Pinpoint the cell where the given text exists, returning its (x, y) midpoint coordinate. 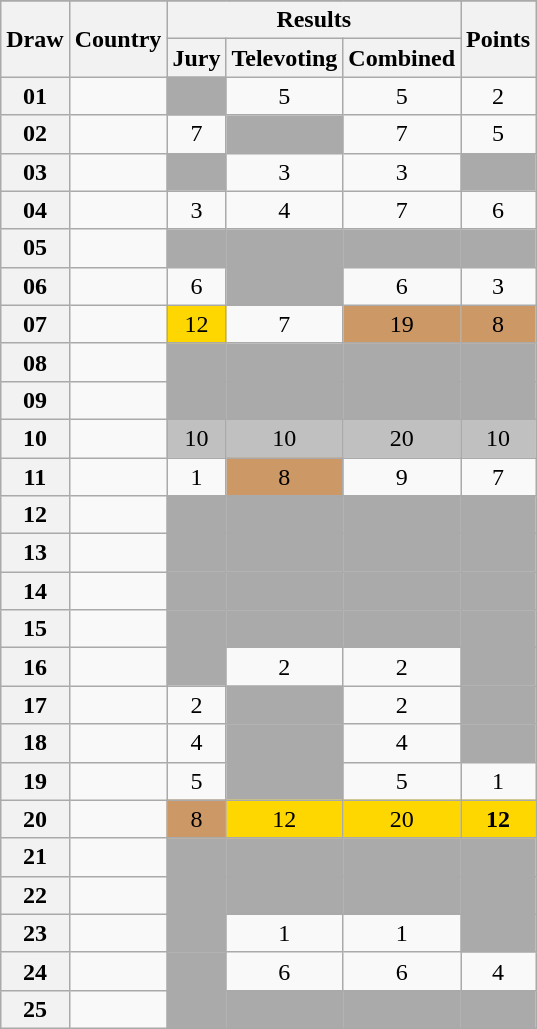
04 (35, 210)
21 (35, 857)
16 (35, 667)
9 (402, 477)
01 (35, 96)
13 (35, 553)
Results (314, 20)
Points (498, 39)
07 (35, 324)
08 (35, 362)
Jury (196, 58)
03 (35, 172)
15 (35, 629)
18 (35, 743)
Draw (35, 39)
11 (35, 477)
06 (35, 286)
Combined (402, 58)
09 (35, 400)
02 (35, 134)
22 (35, 895)
Country (118, 39)
14 (35, 591)
17 (35, 705)
24 (35, 971)
05 (35, 248)
Televoting (284, 58)
23 (35, 933)
25 (35, 1009)
